Return [X, Y] of the center of cell containing provided text 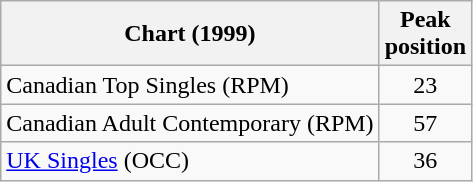
Canadian Adult Contemporary (RPM) [190, 123]
36 [425, 161]
57 [425, 123]
23 [425, 85]
UK Singles (OCC) [190, 161]
Canadian Top Singles (RPM) [190, 85]
Peakposition [425, 34]
Chart (1999) [190, 34]
